Extract the (X, Y) coordinate from the center of the cell holding the provided text.  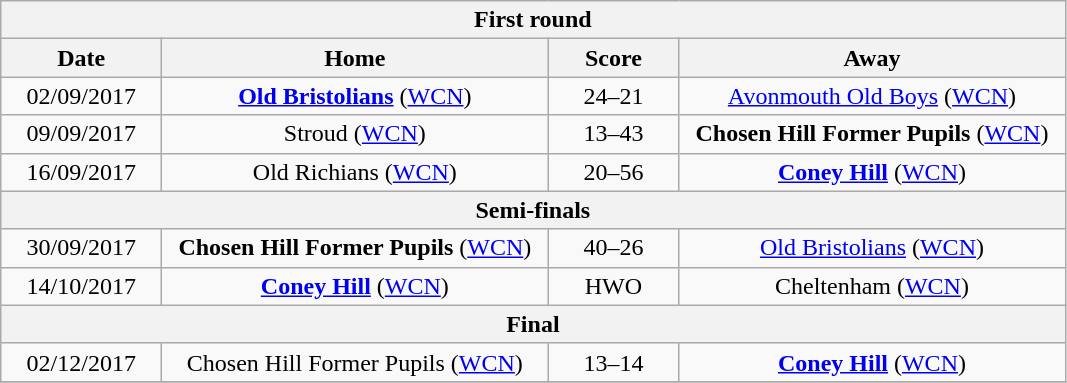
Away (872, 58)
Home (355, 58)
24–21 (614, 96)
Avonmouth Old Boys (WCN) (872, 96)
02/09/2017 (82, 96)
Final (533, 324)
16/09/2017 (82, 172)
20–56 (614, 172)
13–14 (614, 362)
Stroud (WCN) (355, 134)
Cheltenham (WCN) (872, 286)
HWO (614, 286)
Score (614, 58)
First round (533, 20)
Semi-finals (533, 210)
14/10/2017 (82, 286)
40–26 (614, 248)
02/12/2017 (82, 362)
09/09/2017 (82, 134)
30/09/2017 (82, 248)
13–43 (614, 134)
Date (82, 58)
Old Richians (WCN) (355, 172)
